From the cell containing the given text, extract its center point as (x, y) coordinate. 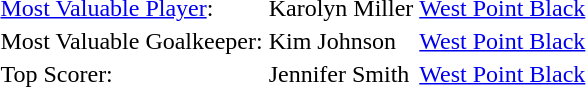
Kim Johnson (341, 41)
